Pinpoint the cell where the given text exists, returning its (x, y) midpoint coordinate. 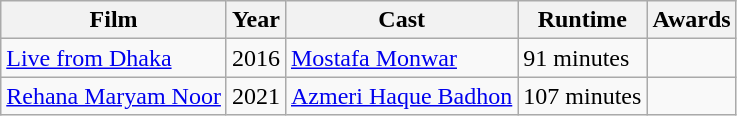
Rehana Maryam Noor (114, 96)
Live from Dhaka (114, 58)
Mostafa Monwar (401, 58)
Azmeri Haque Badhon (401, 96)
2021 (256, 96)
Year (256, 20)
Runtime (582, 20)
2016 (256, 58)
107 minutes (582, 96)
91 minutes (582, 58)
Film (114, 20)
Cast (401, 20)
Awards (692, 20)
